Extract the [x, y] coordinate from the center of the cell holding the provided text.  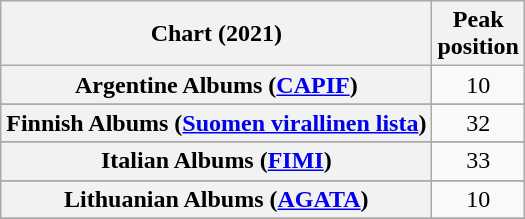
Peakposition [478, 34]
33 [478, 161]
Chart (2021) [216, 34]
Italian Albums (FIMI) [216, 161]
Lithuanian Albums (AGATA) [216, 199]
Argentine Albums (CAPIF) [216, 85]
Finnish Albums (Suomen virallinen lista) [216, 123]
32 [478, 123]
